Extract the (x, y) coordinate from the center of the cell holding the provided text.  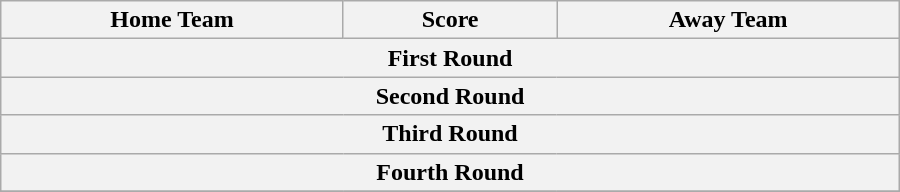
Second Round (450, 96)
Score (450, 20)
Fourth Round (450, 172)
Home Team (172, 20)
Third Round (450, 134)
Away Team (728, 20)
First Round (450, 58)
